Search for the cell housing the specified text and yield its [x, y] center coordinate. 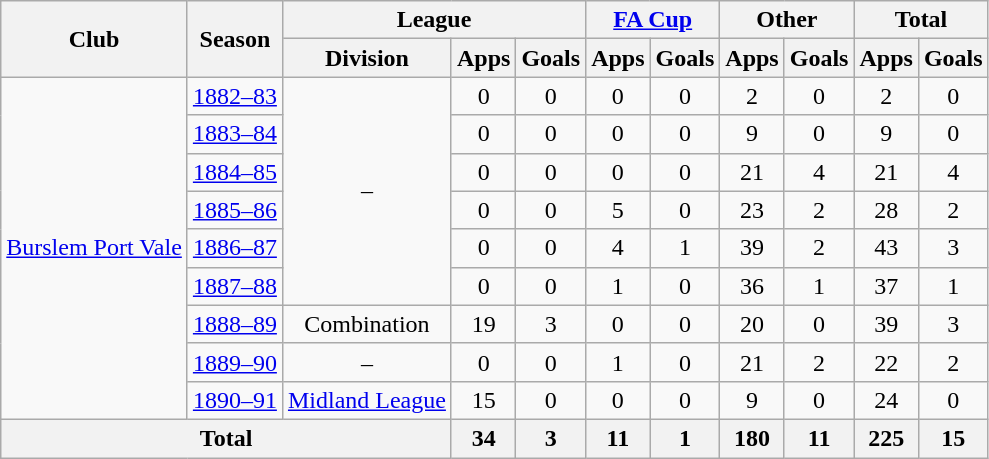
22 [886, 362]
1882–83 [234, 96]
1887–88 [234, 286]
Combination [366, 324]
Midland League [366, 400]
28 [886, 210]
Season [234, 39]
League [434, 20]
180 [752, 438]
1888–89 [234, 324]
37 [886, 286]
Club [94, 39]
1886–87 [234, 248]
Other [787, 20]
24 [886, 400]
1889–90 [234, 362]
23 [752, 210]
19 [483, 324]
Division [366, 58]
34 [483, 438]
43 [886, 248]
20 [752, 324]
FA Cup [653, 20]
36 [752, 286]
225 [886, 438]
1884–85 [234, 172]
1885–86 [234, 210]
5 [618, 210]
1883–84 [234, 134]
1890–91 [234, 400]
Burslem Port Vale [94, 248]
